For the text-containing cell, return its midpoint in (X, Y) coordinate format. 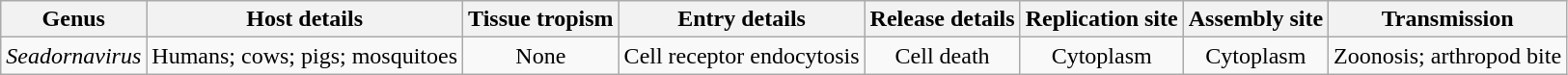
Transmission (1447, 19)
Replication site (1102, 19)
Cell death (942, 56)
Assembly site (1255, 19)
Cell receptor endocytosis (741, 56)
Seadornavirus (73, 56)
Genus (73, 19)
None (541, 56)
Host details (305, 19)
Release details (942, 19)
Entry details (741, 19)
Tissue tropism (541, 19)
Humans; cows; pigs; mosquitoes (305, 56)
Zoonosis; arthropod bite (1447, 56)
